Extract the (X, Y) coordinate from the center of the cell holding the provided text.  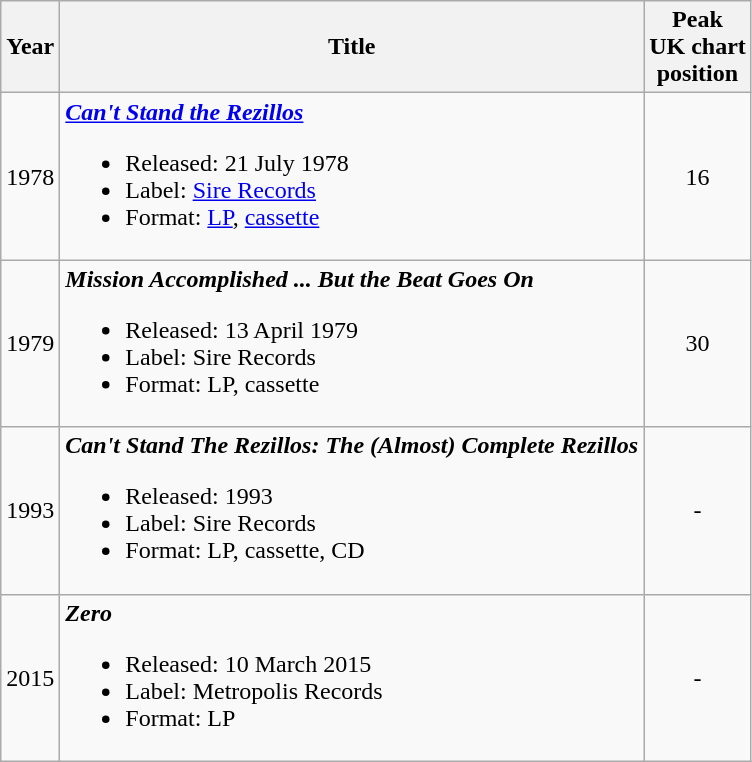
1993 (30, 510)
Can't Stand the RezillosReleased: 21 July 1978Label: Sire RecordsFormat: LP, cassette (352, 176)
PeakUK chartposition (698, 47)
1979 (30, 344)
Can't Stand The Rezillos: The (Almost) Complete RezillosReleased: 1993Label: Sire RecordsFormat: LP, cassette, CD (352, 510)
Year (30, 47)
ZeroReleased: 10 March 2015Label: Metropolis RecordsFormat: LP (352, 678)
30 (698, 344)
16 (698, 176)
2015 (30, 678)
Mission Accomplished ... But the Beat Goes OnReleased: 13 April 1979Label: Sire RecordsFormat: LP, cassette (352, 344)
1978 (30, 176)
Title (352, 47)
